Return the [X, Y] coordinate for the center point of the cell that contains the specified text.  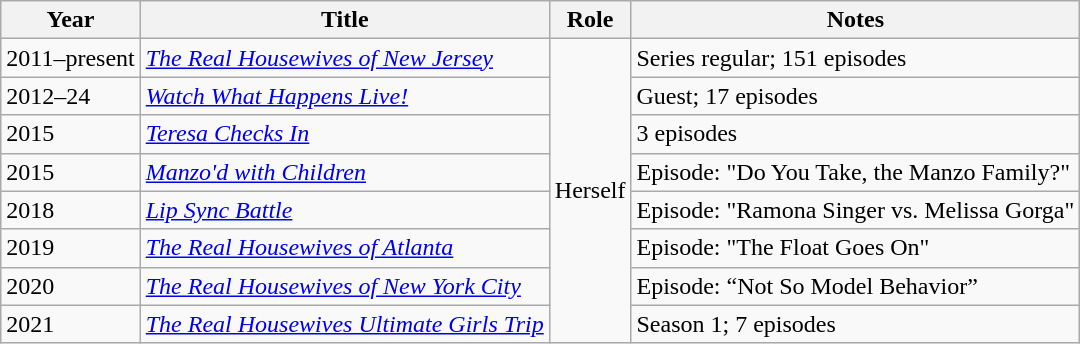
Series regular; 151 episodes [856, 58]
Season 1; 7 episodes [856, 324]
2020 [70, 286]
2019 [70, 248]
Guest; 17 episodes [856, 96]
The Real Housewives of New Jersey [344, 58]
Lip Sync Battle [344, 210]
2012–24 [70, 96]
Episode: "Ramona Singer vs. Melissa Gorga" [856, 210]
Episode: "The Float Goes On" [856, 248]
Watch What Happens Live! [344, 96]
Notes [856, 20]
2018 [70, 210]
Year [70, 20]
3 episodes [856, 134]
2021 [70, 324]
Manzo'd with Children [344, 172]
The Real Housewives Ultimate Girls Trip [344, 324]
Episode: "Do You Take, the Manzo Family?" [856, 172]
Role [590, 20]
Episode: “Not So Model Behavior” [856, 286]
The Real Housewives of Atlanta [344, 248]
The Real Housewives of New York City [344, 286]
Herself [590, 191]
Teresa Checks In [344, 134]
2011–present [70, 58]
Title [344, 20]
